Pinpoint the cell where the given text exists, returning its (x, y) midpoint coordinate. 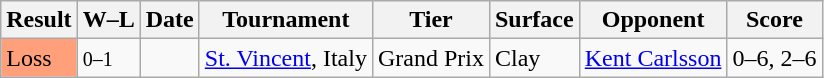
Kent Carlsson (653, 58)
St. Vincent, Italy (286, 58)
Grand Prix (430, 58)
0–1 (108, 58)
Date (170, 20)
Surface (534, 20)
Clay (534, 58)
Result (39, 20)
0–6, 2–6 (774, 58)
Tournament (286, 20)
Tier (430, 20)
Score (774, 20)
Loss (39, 58)
W–L (108, 20)
Opponent (653, 20)
